Determine the [X, Y] coordinate at the center of the cell enclosing the given text.  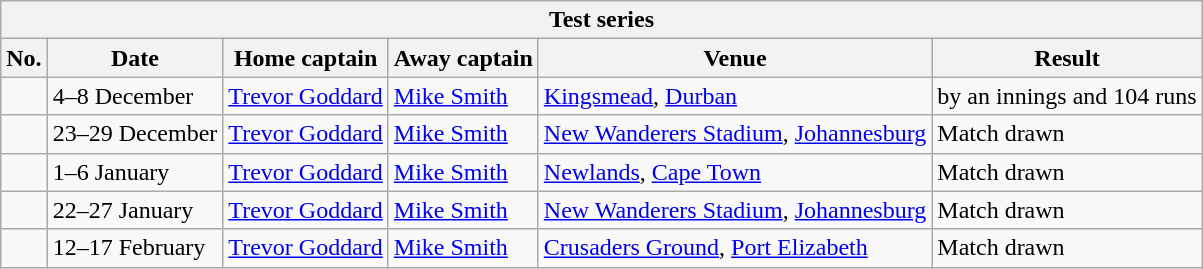
Result [1067, 58]
Date [135, 58]
Crusaders Ground, Port Elizabeth [735, 248]
Newlands, Cape Town [735, 172]
by an innings and 104 runs [1067, 96]
4–8 December [135, 96]
22–27 January [135, 210]
Away captain [463, 58]
23–29 December [135, 134]
Venue [735, 58]
No. [24, 58]
1–6 January [135, 172]
Home captain [306, 58]
12–17 February [135, 248]
Test series [602, 20]
Kingsmead, Durban [735, 96]
